Scan for the cell matching the given text and deliver its [x, y] coordinate at center. 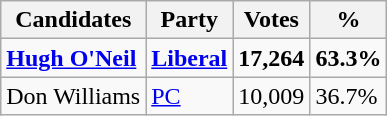
10,009 [272, 96]
% [348, 20]
36.7% [348, 96]
Hugh O'Neil [74, 58]
Candidates [74, 20]
PC [190, 96]
Party [190, 20]
Liberal [190, 58]
17,264 [272, 58]
Don Williams [74, 96]
Votes [272, 20]
63.3% [348, 58]
